Provide the [x, y] coordinate of the cell's center where the given text is located.  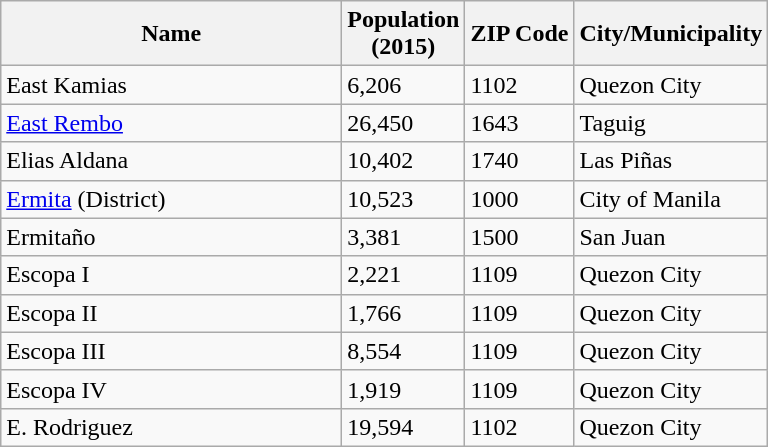
2,221 [404, 275]
6,206 [404, 85]
3,381 [404, 237]
1500 [520, 237]
Population(2015) [404, 34]
Name [172, 34]
26,450 [404, 123]
Escopa III [172, 351]
Taguig [671, 123]
City/Municipality [671, 34]
Escopa II [172, 313]
East Rembo [172, 123]
1643 [520, 123]
10,523 [404, 199]
Escopa I [172, 275]
1,919 [404, 389]
19,594 [404, 427]
Elias Aldana [172, 161]
Escopa IV [172, 389]
East Kamias [172, 85]
Ermita (District) [172, 199]
ZIP Code [520, 34]
Las Piñas [671, 161]
10,402 [404, 161]
San Juan [671, 237]
E. Rodriguez [172, 427]
1000 [520, 199]
1740 [520, 161]
8,554 [404, 351]
City of Manila [671, 199]
1,766 [404, 313]
Ermitaño [172, 237]
